Scan for the cell matching the given text and deliver its (X, Y) coordinate at center. 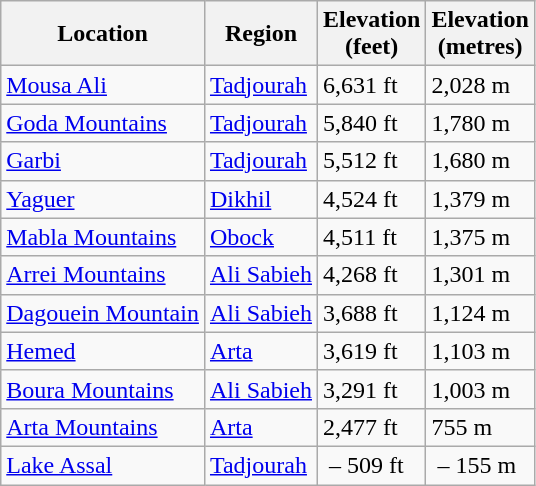
Lake Assal (103, 465)
5,840 ft (372, 123)
1,103 m (480, 351)
2,028 m (480, 85)
1,379 m (480, 199)
Hemed (103, 351)
Arta Mountains (103, 427)
1,375 m (480, 237)
755 m (480, 427)
1,780 m (480, 123)
Location (103, 34)
Dikhil (260, 199)
Elevation(metres) (480, 34)
1,680 m (480, 161)
Dagouein Mountain (103, 313)
Arrei Mountains (103, 275)
Region (260, 34)
2,477 ft (372, 427)
Mousa Ali (103, 85)
1,124 m (480, 313)
Obock (260, 237)
Elevation(feet) (372, 34)
– 509 ft (372, 465)
4,268 ft (372, 275)
1,003 m (480, 389)
Boura Mountains (103, 389)
Yaguer (103, 199)
4,511 ft (372, 237)
1,301 m (480, 275)
3,291 ft (372, 389)
4,524 ft (372, 199)
3,688 ft (372, 313)
– 155 m (480, 465)
5,512 ft (372, 161)
Mabla Mountains (103, 237)
6,631 ft (372, 85)
Garbi (103, 161)
Goda Mountains (103, 123)
3,619 ft (372, 351)
